Determine the (X, Y) coordinate at the center of the cell enclosing the given text.  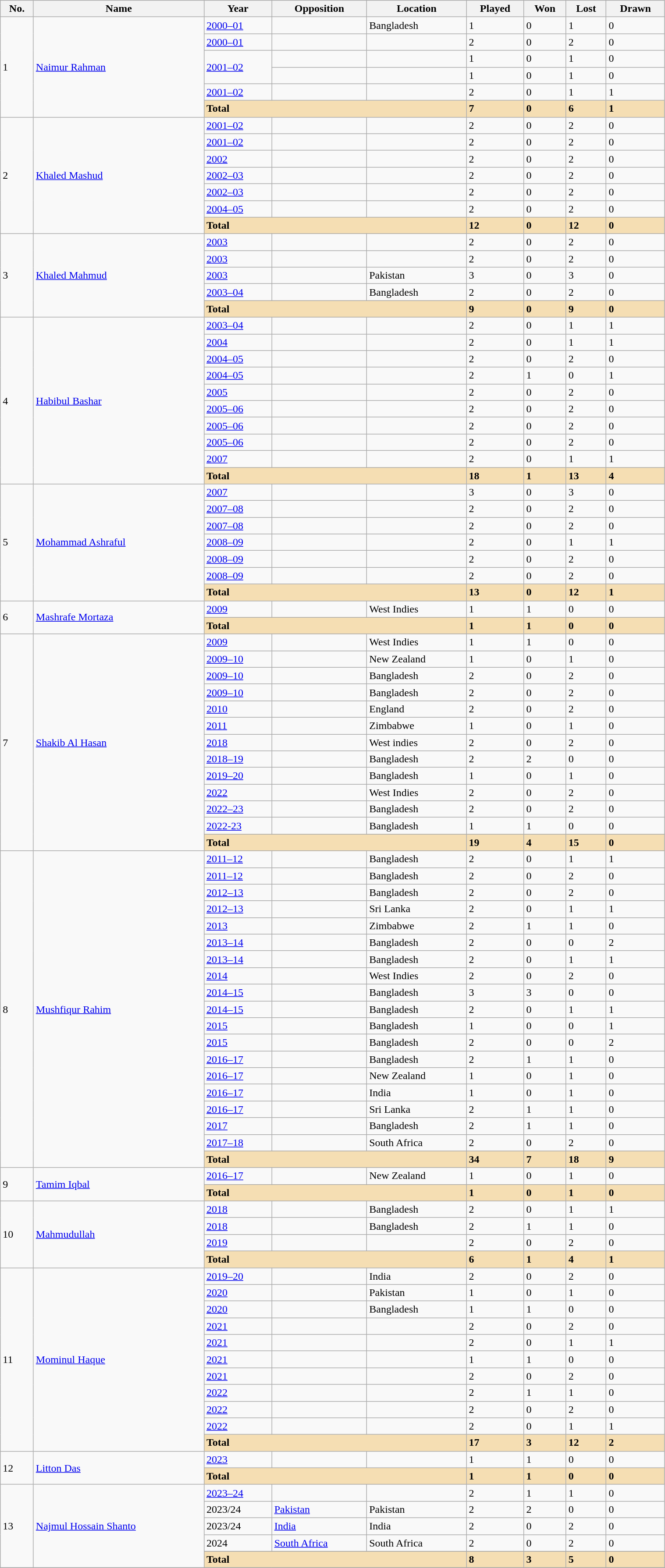
17 (495, 1443)
Mominul Haque (118, 1360)
34 (495, 1159)
Tamim Iqbal (118, 1184)
Won (545, 9)
Habibul Bashar (118, 400)
Khaled Mahmud (118, 276)
West indies (416, 743)
Mashrafe Mortaza (118, 617)
2005 (238, 392)
2011 (238, 726)
2022-23 (238, 826)
11 (17, 1360)
Name (118, 9)
2024 (238, 1543)
2010 (238, 709)
Najmul Hossain Shanto (118, 1526)
2002 (238, 159)
Mohammad Ashraful (118, 542)
15 (586, 842)
Drawn (636, 9)
2017 (238, 1126)
2013 (238, 926)
19 (495, 842)
Lost (586, 9)
2019 (238, 1242)
Location (416, 9)
Year (238, 9)
Shakib Al Hasan (118, 742)
Khaled Mashud (118, 175)
England (416, 709)
Opposition (319, 9)
Played (495, 9)
2017–18 (238, 1143)
2004 (238, 342)
Litton Das (118, 1468)
10 (17, 1234)
Mushfiqur Rahim (118, 1009)
No. (17, 9)
2023 (238, 1459)
Mahmudullah (118, 1234)
Naimur Rahman (118, 67)
2014 (238, 976)
2022–23 (238, 809)
2023–24 (238, 1493)
2018–19 (238, 759)
